Scan for the cell matching the given text and deliver its (x, y) coordinate at center. 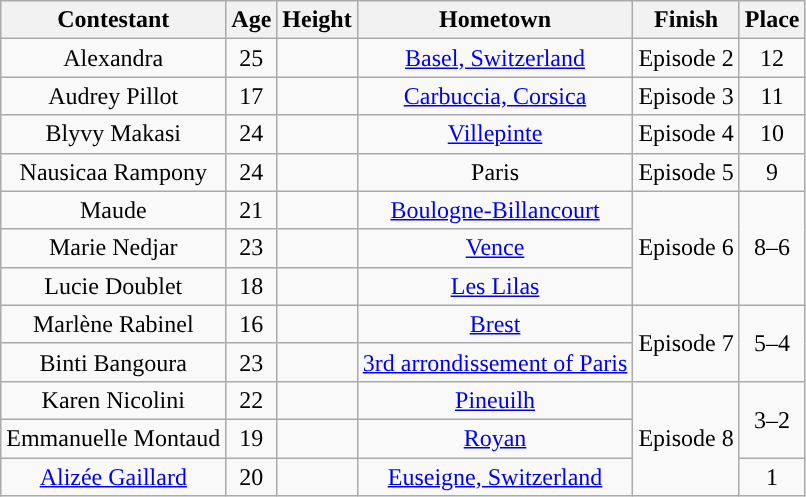
Hometown (495, 20)
Place (772, 20)
Boulogne-Billancourt (495, 210)
9 (772, 172)
Contestant (114, 20)
Episode 8 (686, 438)
Alizée Gaillard (114, 477)
16 (252, 324)
12 (772, 58)
Marie Nedjar (114, 248)
Emmanuelle Montaud (114, 438)
Maude (114, 210)
5–4 (772, 343)
Episode 3 (686, 96)
20 (252, 477)
Episode 5 (686, 172)
3–2 (772, 419)
3rd arrondissement of Paris (495, 362)
Carbuccia, Corsica (495, 96)
Villepinte (495, 134)
Episode 7 (686, 343)
10 (772, 134)
Episode 2 (686, 58)
Age (252, 20)
Audrey Pillot (114, 96)
Finish (686, 20)
22 (252, 400)
Height (317, 20)
Karen Nicolini (114, 400)
Nausicaa Rampony (114, 172)
21 (252, 210)
Les Lilas (495, 286)
Paris (495, 172)
17 (252, 96)
Lucie Doublet (114, 286)
Episode 6 (686, 248)
Binti Bangoura (114, 362)
11 (772, 96)
Pineuilh (495, 400)
Episode 4 (686, 134)
8–6 (772, 248)
Marlène Rabinel (114, 324)
Blyvy Makasi (114, 134)
Alexandra (114, 58)
Euseigne, Switzerland (495, 477)
Vence (495, 248)
Brest (495, 324)
19 (252, 438)
Royan (495, 438)
18 (252, 286)
1 (772, 477)
25 (252, 58)
Basel, Switzerland (495, 58)
